Output the [X, Y] coordinate of the center of the cell containing the given text.  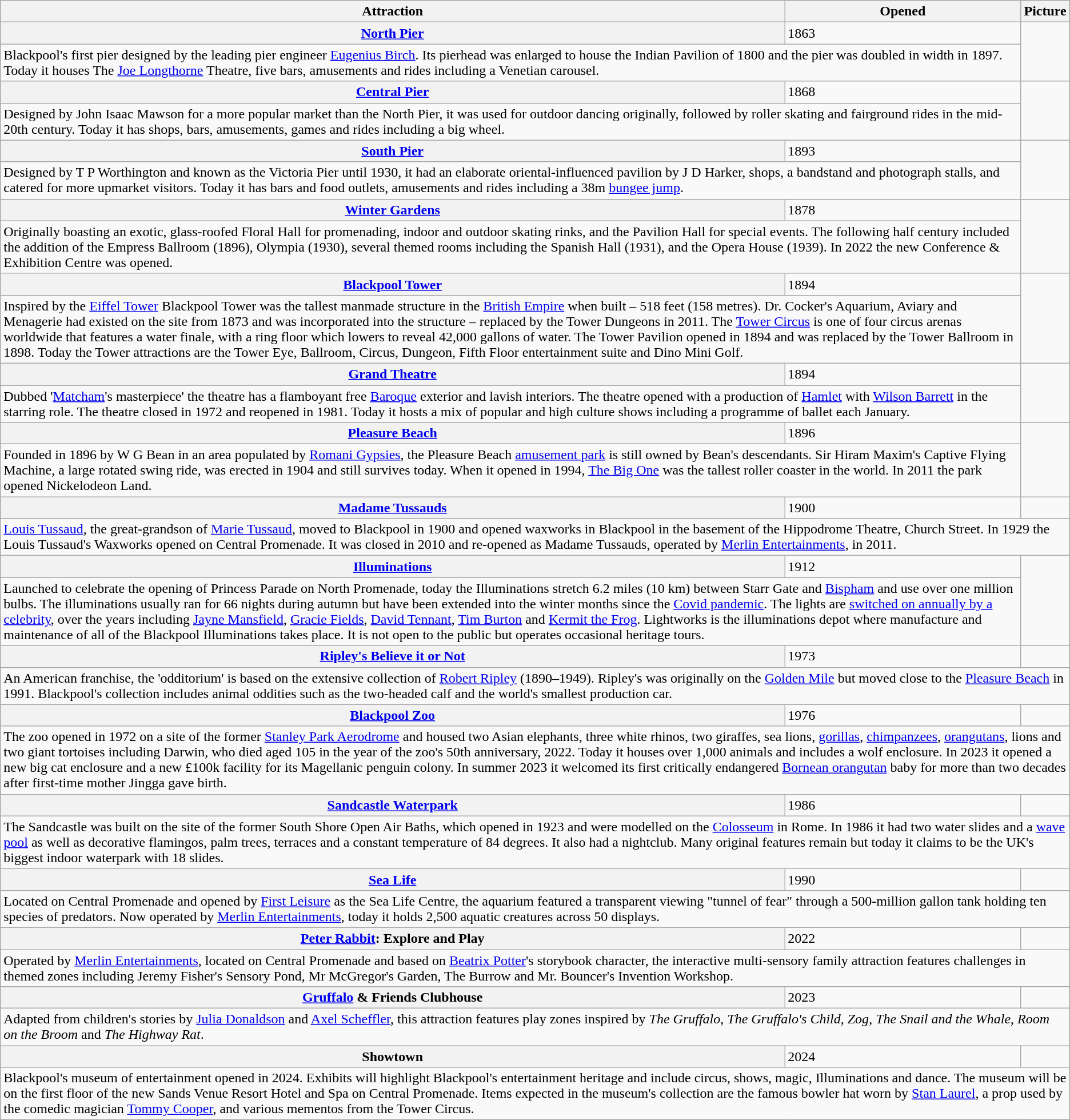
Gruffalo & Friends Clubhouse [393, 998]
1973 [903, 656]
Winter Gardens [393, 210]
2022 [903, 938]
Blackpool Zoo [393, 715]
1878 [903, 210]
Opened [903, 11]
South Pier [393, 151]
1863 [903, 33]
Sea Life [393, 879]
Attraction [393, 11]
Peter Rabbit: Explore and Play [393, 938]
1893 [903, 151]
Grand Theatre [393, 374]
2023 [903, 998]
Sandcastle Waterpark [393, 805]
2024 [903, 1057]
Madame Tussauds [393, 508]
Picture [1045, 11]
1976 [903, 715]
1912 [903, 567]
1896 [903, 433]
1900 [903, 508]
Pleasure Beach [393, 433]
1868 [903, 92]
Showtown [393, 1057]
1986 [903, 805]
North Pier [393, 33]
Blackpool Tower [393, 284]
Central Pier [393, 92]
Ripley's Believe it or Not [393, 656]
Illuminations [393, 567]
1990 [903, 879]
